Identify which cell holds the provided text, then report its [x, y] central coordinate. 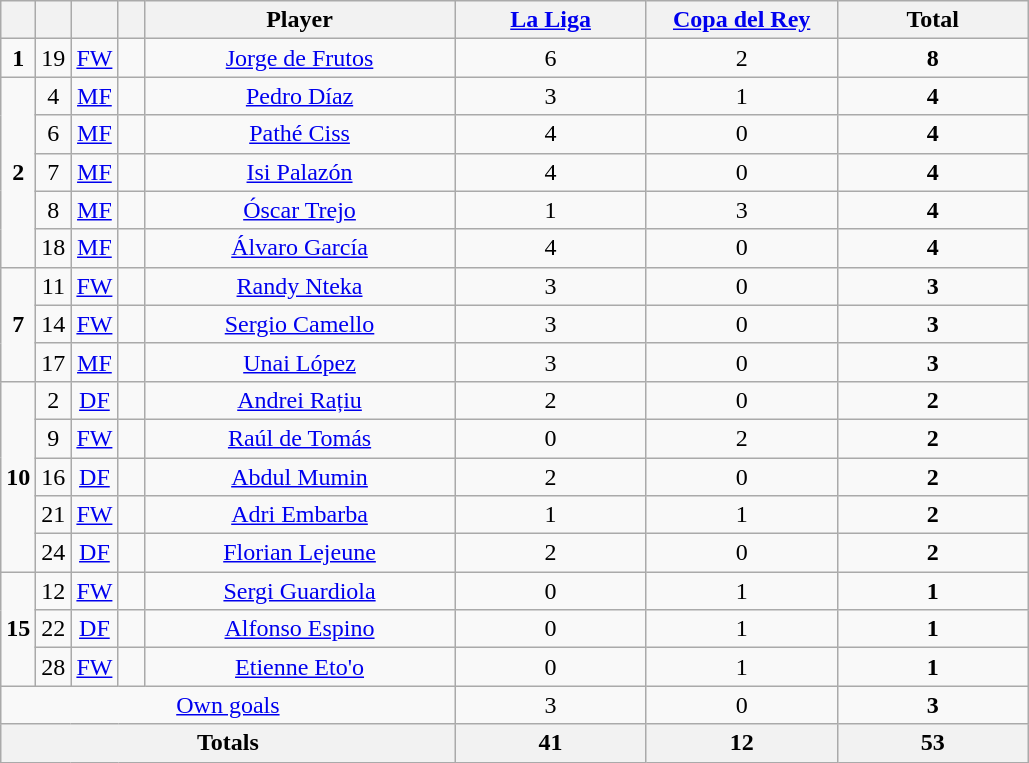
Álvaro García [300, 248]
La Liga [550, 20]
Jorge de Frutos [300, 58]
11 [54, 286]
Copa del Rey [742, 20]
Andrei Rațiu [300, 400]
Unai López [300, 362]
Sergio Camello [300, 324]
16 [54, 477]
Etienne Eto'o [300, 667]
Abdul Mumin [300, 477]
17 [54, 362]
14 [54, 324]
22 [54, 629]
15 [18, 629]
Pathé Ciss [300, 134]
Pedro Díaz [300, 96]
9 [54, 438]
Totals [228, 743]
Player [300, 20]
Own goals [228, 705]
18 [54, 248]
Óscar Trejo [300, 210]
19 [54, 58]
41 [550, 743]
Total [932, 20]
Randy Nteka [300, 286]
28 [54, 667]
Sergi Guardiola [300, 591]
Isi Palazón [300, 172]
Florian Lejeune [300, 553]
53 [932, 743]
Adri Embarba [300, 515]
Raúl de Tomás [300, 438]
10 [18, 476]
24 [54, 553]
21 [54, 515]
Alfonso Espino [300, 629]
